Search for the cell housing the specified text and yield its (x, y) center coordinate. 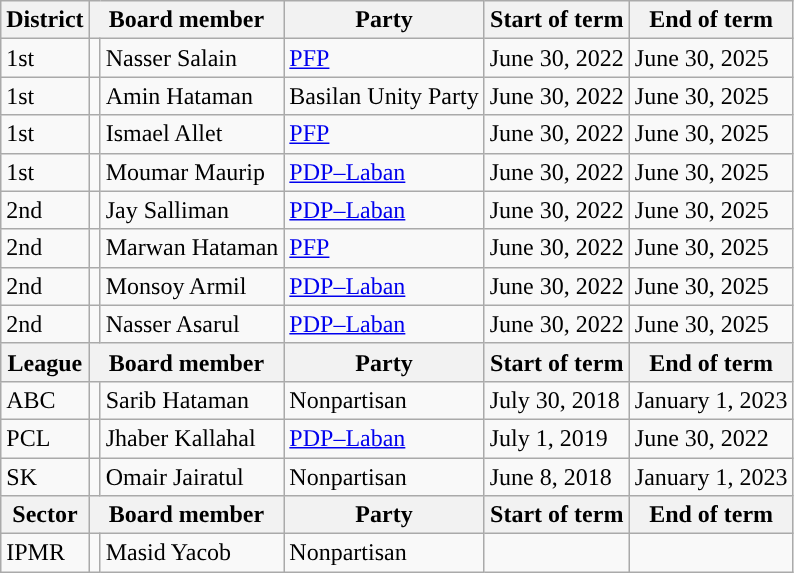
PCL (45, 438)
June 8, 2018 (556, 477)
Nasser Salain (192, 58)
Monsoy Armil (192, 286)
Sarib Hataman (192, 400)
Jhaber Kallahal (192, 438)
Omair Jairatul (192, 477)
Basilan Unity Party (384, 96)
Marwan Hataman (192, 248)
Amin Hataman (192, 96)
ABC (45, 400)
Nasser Asarul (192, 324)
Moumar Maurip (192, 172)
League (45, 362)
Masid Yacob (192, 553)
Jay Salliman (192, 210)
SK (45, 477)
Sector (45, 515)
IPMR (45, 553)
Ismael Allet (192, 134)
July 30, 2018 (556, 400)
District (45, 20)
July 1, 2019 (556, 438)
